Output the [X, Y] coordinate of the center of the cell containing the given text.  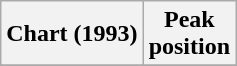
Peakposition [189, 34]
Chart (1993) [72, 34]
